Detect which cell encompasses the target text, then output its (X, Y) center coordinate. 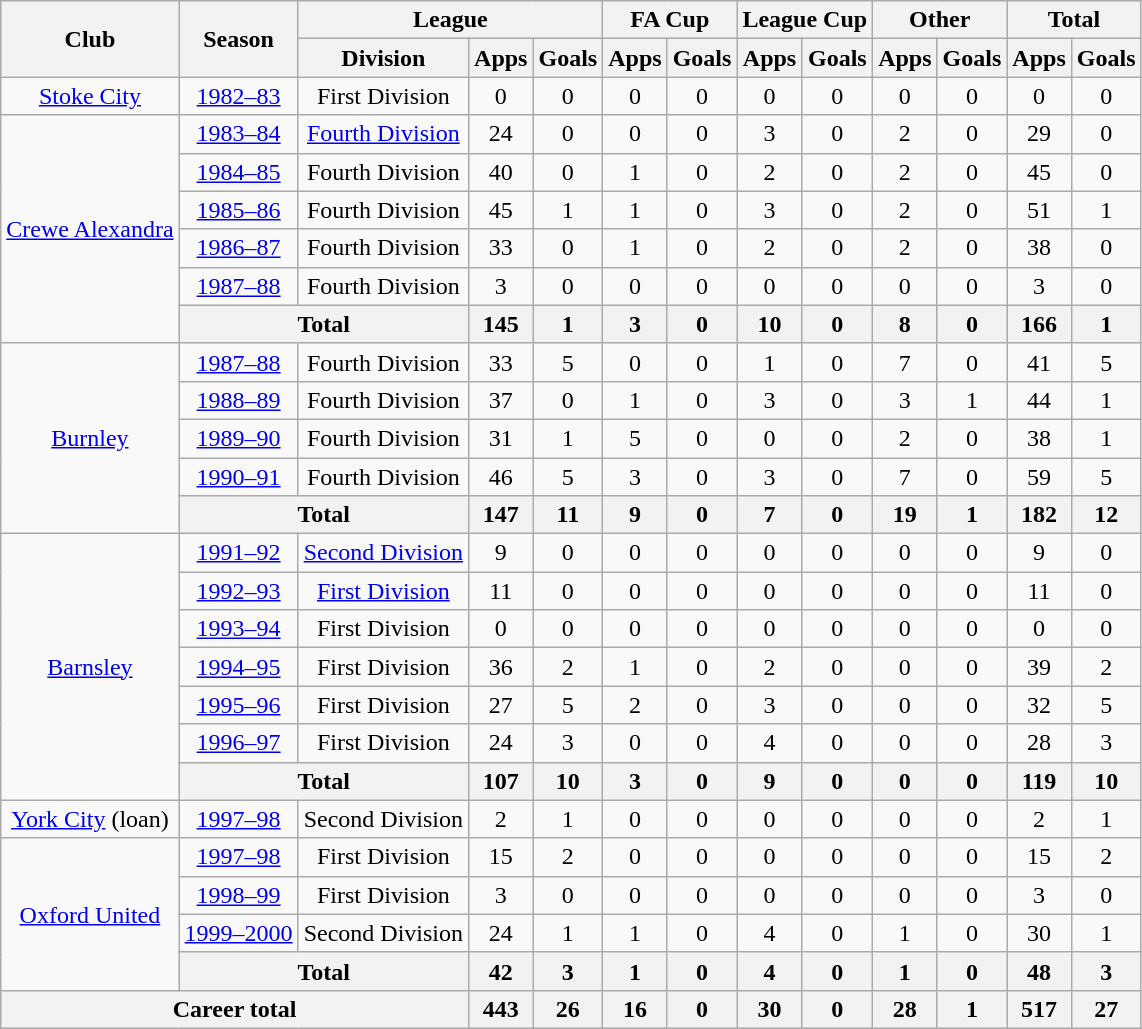
Barnsley (90, 667)
40 (501, 172)
FA Cup (670, 20)
29 (1039, 134)
Division (383, 58)
107 (501, 781)
1983–84 (238, 134)
1988–89 (238, 400)
League (450, 20)
1990–91 (238, 477)
42 (501, 971)
York City (loan) (90, 819)
44 (1039, 400)
41 (1039, 362)
League Cup (805, 20)
1984–85 (238, 172)
59 (1039, 477)
1992–93 (238, 591)
182 (1039, 515)
1986–87 (238, 248)
147 (501, 515)
1996–97 (238, 743)
Club (90, 39)
31 (501, 438)
443 (501, 1009)
39 (1039, 667)
8 (905, 324)
26 (568, 1009)
1993–94 (238, 629)
36 (501, 667)
32 (1039, 705)
Career total (235, 1009)
Burnley (90, 438)
37 (501, 400)
Crewe Alexandra (90, 229)
46 (501, 477)
1995–96 (238, 705)
517 (1039, 1009)
1989–90 (238, 438)
19 (905, 515)
145 (501, 324)
51 (1039, 210)
Season (238, 39)
12 (1106, 515)
48 (1039, 971)
16 (635, 1009)
1982–83 (238, 96)
Other (940, 20)
1998–99 (238, 895)
166 (1039, 324)
1991–92 (238, 553)
119 (1039, 781)
Stoke City (90, 96)
1994–95 (238, 667)
1999–2000 (238, 933)
1985–86 (238, 210)
Oxford United (90, 914)
